Scan for the cell matching the given text and deliver its (X, Y) coordinate at center. 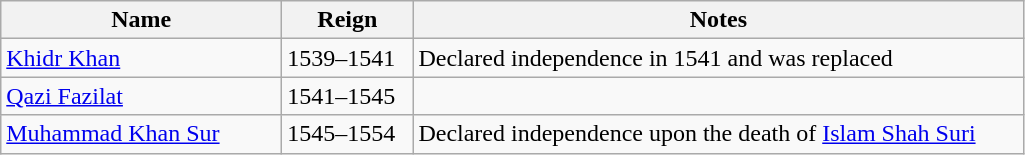
Qazi Fazilat (142, 96)
Name (142, 20)
1541–1545 (348, 96)
Muhammad Khan Sur (142, 134)
Khidr Khan (142, 58)
1545–1554 (348, 134)
Notes (718, 20)
1539–1541 (348, 58)
Reign (348, 20)
Declared independence in 1541 and was replaced (718, 58)
Declared independence upon the death of Islam Shah Suri (718, 134)
